Extract the [X, Y] coordinate from the center of the cell holding the provided text.  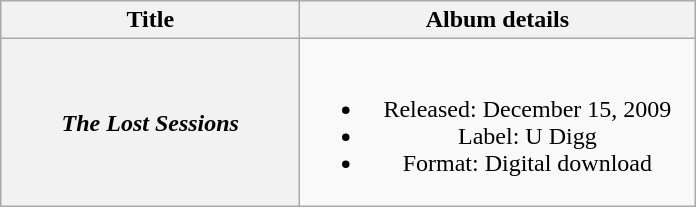
Released: December 15, 2009Label: U DiggFormat: Digital download [498, 122]
Title [150, 20]
Album details [498, 20]
The Lost Sessions [150, 122]
